Locate the cell with the specified text and output its [x, y] center coordinate. 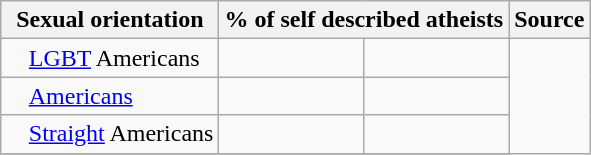
Straight Americans [110, 134]
Sexual orientation [110, 20]
Source [550, 20]
% of self described atheists [364, 20]
Americans [110, 96]
LGBT Americans [110, 58]
